Extract the [x, y] coordinate from the center of the cell holding the provided text.  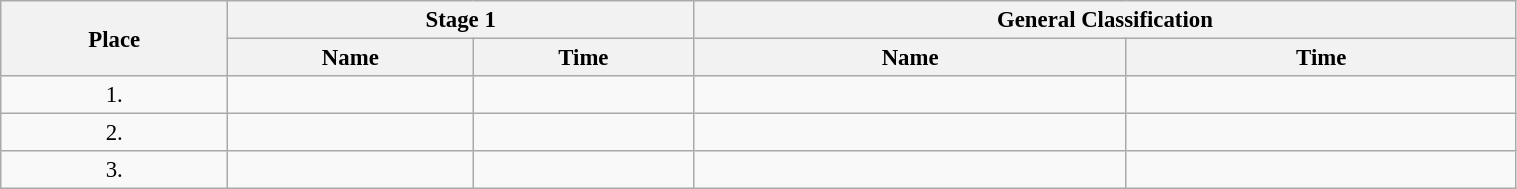
Place [114, 38]
2. [114, 133]
Stage 1 [461, 20]
1. [114, 95]
3. [114, 170]
General Classification [1105, 20]
